Search for the cell housing the specified text and yield its [x, y] center coordinate. 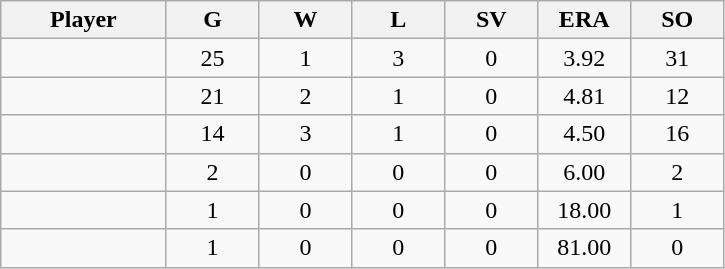
31 [678, 58]
W [306, 20]
4.50 [584, 134]
21 [212, 96]
Player [84, 20]
6.00 [584, 172]
G [212, 20]
81.00 [584, 248]
25 [212, 58]
14 [212, 134]
SO [678, 20]
3.92 [584, 58]
ERA [584, 20]
16 [678, 134]
18.00 [584, 210]
L [398, 20]
SV [492, 20]
4.81 [584, 96]
12 [678, 96]
